From the cell containing the given text, extract its center point as (x, y) coordinate. 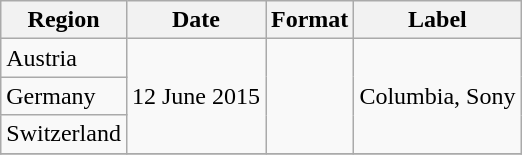
12 June 2015 (196, 96)
Format (310, 20)
Columbia, Sony (438, 96)
Label (438, 20)
Date (196, 20)
Austria (64, 58)
Region (64, 20)
Germany (64, 96)
Switzerland (64, 134)
